From the cell containing the given text, extract its center point as [x, y] coordinate. 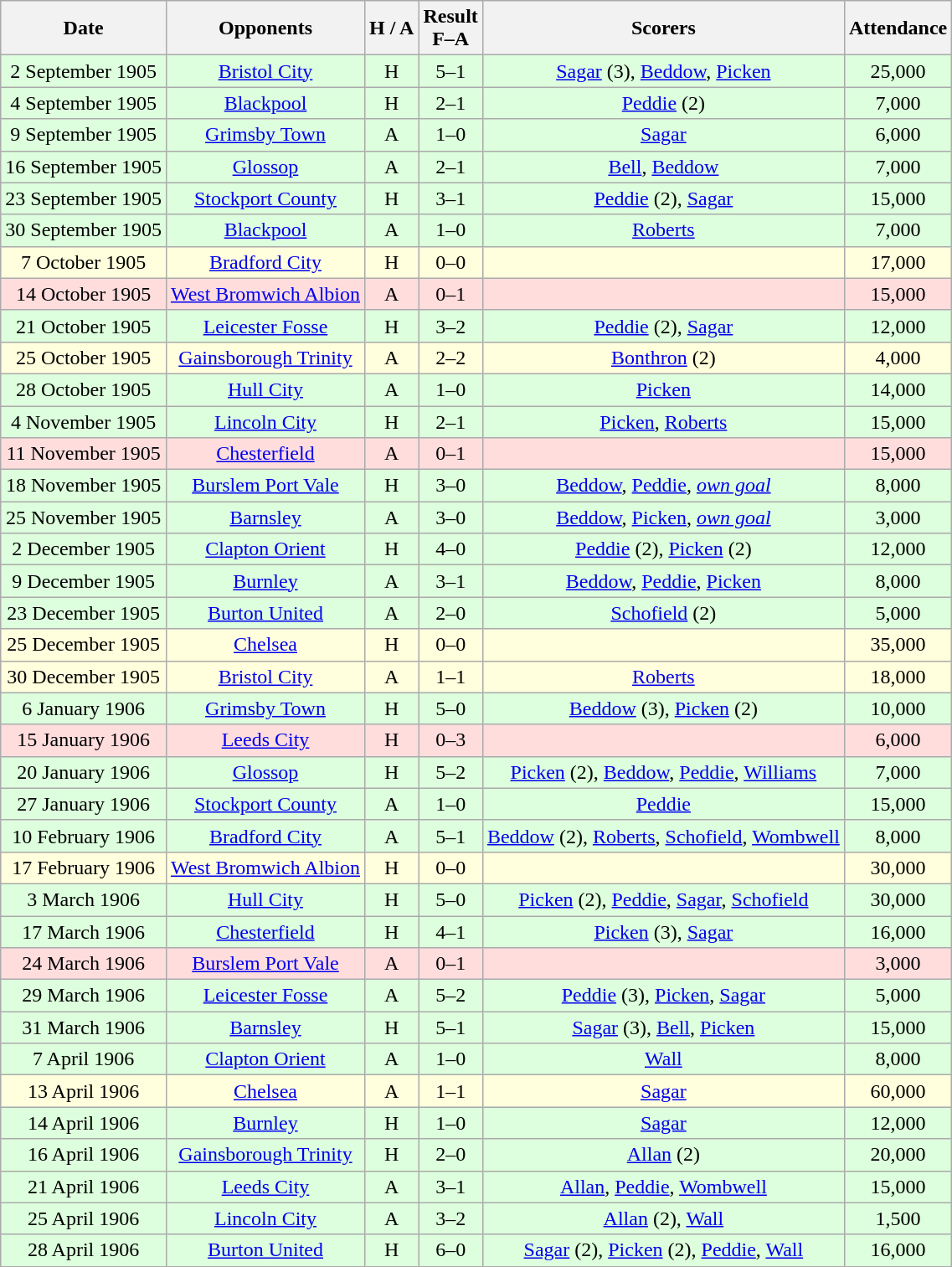
14 April 1906 [84, 1123]
35,000 [898, 645]
29 March 1906 [84, 996]
4–0 [450, 549]
6 January 1906 [84, 708]
Picken (3), Sagar [663, 932]
24 March 1906 [84, 964]
28 April 1906 [84, 1250]
Peddie (2) [663, 103]
0–3 [450, 740]
25 April 1906 [84, 1218]
25 October 1905 [84, 358]
Sagar (3), Beddow, Picken [663, 71]
16 September 1905 [84, 167]
Bell, Beddow [663, 167]
21 October 1905 [84, 326]
Sagar (2), Picken (2), Peddie, Wall [663, 1250]
7 October 1905 [84, 262]
Beddow, Picken, own goal [663, 518]
17,000 [898, 262]
17 February 1906 [84, 868]
23 September 1905 [84, 198]
16 April 1906 [84, 1155]
Picken, Roberts [663, 421]
4 September 1905 [84, 103]
H / A [392, 28]
25 December 1905 [84, 645]
14 October 1905 [84, 294]
30 September 1905 [84, 230]
25 November 1905 [84, 518]
Beddow, Peddie, Picken [663, 581]
Opponents [265, 28]
Attendance [898, 28]
Scorers [663, 28]
14,000 [898, 389]
ResultF–A [450, 28]
27 January 1906 [84, 804]
2 September 1905 [84, 71]
Allan (2), Wall [663, 1218]
1,500 [898, 1218]
28 October 1905 [84, 389]
31 March 1906 [84, 1028]
Picken [663, 389]
21 April 1906 [84, 1187]
Wall [663, 1059]
15 January 1906 [84, 740]
Allan (2) [663, 1155]
4,000 [898, 358]
Peddie (3), Picken, Sagar [663, 996]
Sagar (3), Bell, Picken [663, 1028]
60,000 [898, 1091]
Peddie [663, 804]
Beddow (2), Roberts, Schofield, Wombwell [663, 836]
25,000 [898, 71]
13 April 1906 [84, 1091]
2 December 1905 [84, 549]
20,000 [898, 1155]
11 November 1905 [84, 454]
Bonthron (2) [663, 358]
9 December 1905 [84, 581]
18,000 [898, 677]
Schofield (2) [663, 613]
3 March 1906 [84, 899]
Beddow, Peddie, own goal [663, 486]
Peddie (2), Picken (2) [663, 549]
20 January 1906 [84, 772]
30 December 1905 [84, 677]
17 March 1906 [84, 932]
4 November 1905 [84, 421]
Allan, Peddie, Wombwell [663, 1187]
7 April 1906 [84, 1059]
9 September 1905 [84, 135]
6–0 [450, 1250]
Date [84, 28]
4–1 [450, 932]
Beddow (3), Picken (2) [663, 708]
23 December 1905 [84, 613]
10 February 1906 [84, 836]
2–2 [450, 358]
Picken (2), Beddow, Peddie, Williams [663, 772]
18 November 1905 [84, 486]
Picken (2), Peddie, Sagar, Schofield [663, 899]
10,000 [898, 708]
